For the text-containing cell, return its midpoint in (X, Y) coordinate format. 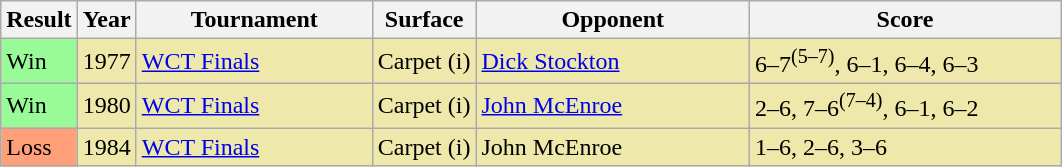
1–6, 2–6, 3–6 (906, 147)
2–6, 7–6(7–4), 6–1, 6–2 (906, 106)
Dick Stockton (613, 62)
Result (39, 20)
1980 (106, 106)
6–7(5–7), 6–1, 6–4, 6–3 (906, 62)
1984 (106, 147)
Tournament (254, 20)
Year (106, 20)
Score (906, 20)
1977 (106, 62)
Opponent (613, 20)
Surface (424, 20)
Loss (39, 147)
